Provide the [X, Y] coordinate of the cell's center where the given text is located.  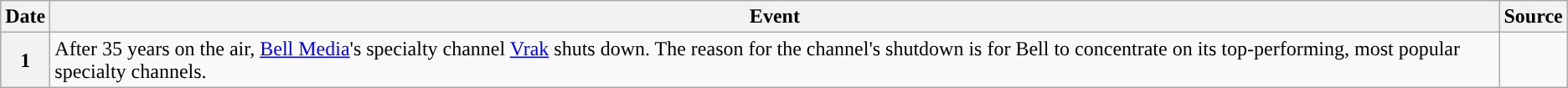
1 [25, 60]
Source [1533, 17]
Date [25, 17]
Event [775, 17]
